Return (x, y) of the center of cell containing provided text 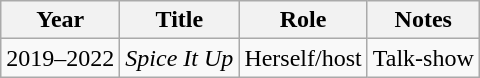
Role (303, 20)
Talk-show (423, 58)
Title (180, 20)
Notes (423, 20)
2019–2022 (60, 58)
Spice It Up (180, 58)
Herself/host (303, 58)
Year (60, 20)
